Return [x, y] of the center of cell containing provided text 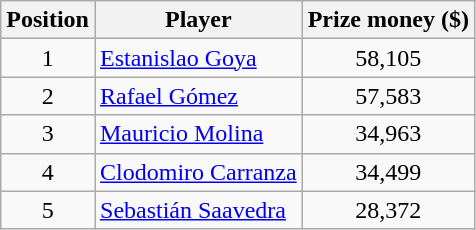
28,372 [388, 210]
5 [48, 210]
Clodomiro Carranza [198, 172]
34,499 [388, 172]
4 [48, 172]
Rafael Gómez [198, 96]
57,583 [388, 96]
Position [48, 20]
1 [48, 58]
58,105 [388, 58]
Player [198, 20]
Sebastián Saavedra [198, 210]
2 [48, 96]
34,963 [388, 134]
3 [48, 134]
Mauricio Molina [198, 134]
Estanislao Goya [198, 58]
Prize money ($) [388, 20]
